Scan for the cell matching the given text and deliver its [x, y] coordinate at center. 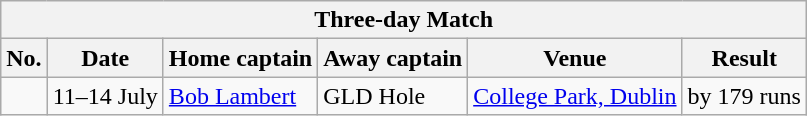
Date [105, 58]
Three-day Match [404, 20]
11–14 July [105, 96]
Venue [575, 58]
Bob Lambert [240, 96]
College Park, Dublin [575, 96]
No. [24, 58]
GLD Hole [393, 96]
by 179 runs [744, 96]
Away captain [393, 58]
Home captain [240, 58]
Result [744, 58]
